Scan for the cell matching the given text and deliver its [X, Y] coordinate at center. 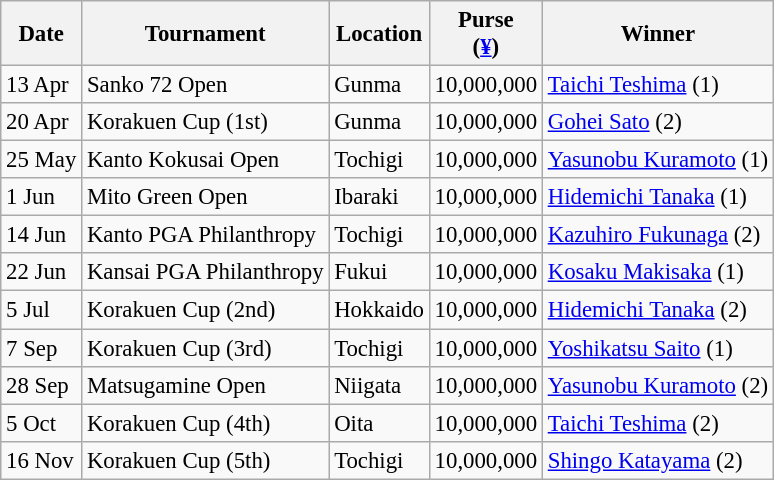
Sanko 72 Open [206, 85]
Purse(¥) [486, 34]
25 May [42, 160]
Location [379, 34]
Ibaraki [379, 197]
Fukui [379, 273]
13 Apr [42, 85]
Hokkaido [379, 310]
Shingo Katayama (2) [658, 460]
Winner [658, 34]
Matsugamine Open [206, 385]
5 Oct [42, 423]
Korakuen Cup (3rd) [206, 348]
Kosaku Makisaka (1) [658, 273]
Niigata [379, 385]
5 Jul [42, 310]
Kanto PGA Philanthropy [206, 235]
Oita [379, 423]
22 Jun [42, 273]
Yasunobu Kuramoto (1) [658, 160]
1 Jun [42, 197]
Taichi Teshima (2) [658, 423]
28 Sep [42, 385]
Taichi Teshima (1) [658, 85]
Kansai PGA Philanthropy [206, 273]
Kanto Kokusai Open [206, 160]
20 Apr [42, 122]
Date [42, 34]
Korakuen Cup (4th) [206, 423]
Hidemichi Tanaka (2) [658, 310]
Korakuen Cup (1st) [206, 122]
Kazuhiro Fukunaga (2) [658, 235]
Yoshikatsu Saito (1) [658, 348]
Hidemichi Tanaka (1) [658, 197]
7 Sep [42, 348]
Yasunobu Kuramoto (2) [658, 385]
16 Nov [42, 460]
14 Jun [42, 235]
Tournament [206, 34]
Mito Green Open [206, 197]
Gohei Sato (2) [658, 122]
Korakuen Cup (2nd) [206, 310]
Korakuen Cup (5th) [206, 460]
